Provide the [X, Y] coordinate of the cell's center where the given text is located.  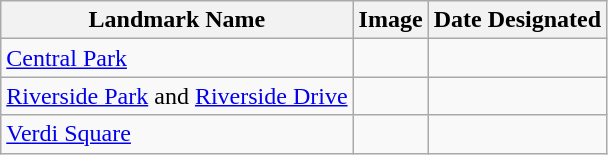
Image [390, 20]
Verdi Square [177, 134]
Landmark Name [177, 20]
Central Park [177, 58]
Riverside Park and Riverside Drive [177, 96]
Date Designated [517, 20]
